From the cell containing the given text, extract its center point as [x, y] coordinate. 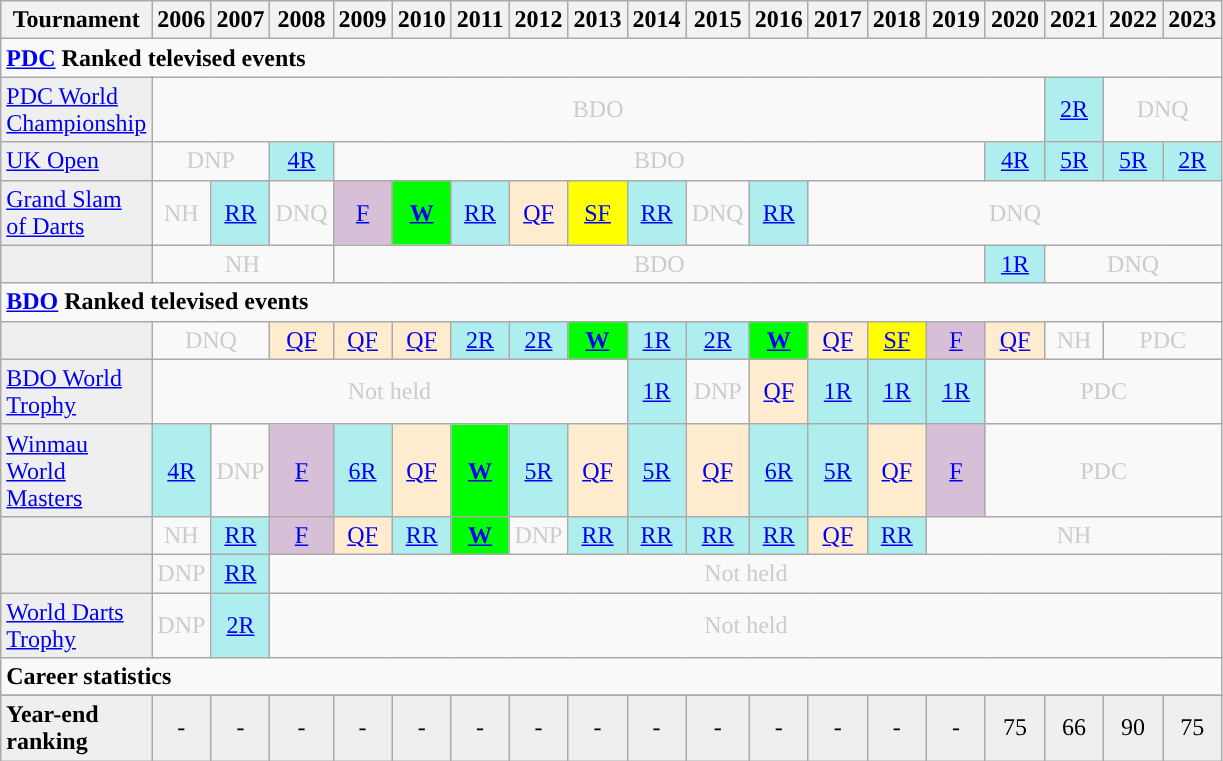
PDC World Championship [76, 110]
2016 [778, 20]
2023 [1192, 20]
66 [1074, 728]
90 [1134, 728]
2015 [718, 20]
Grand Slam of Darts [76, 212]
2017 [838, 20]
BDO Ranked televised events [612, 302]
2009 [362, 20]
2014 [656, 20]
2007 [240, 20]
2008 [302, 20]
Winmau World Masters [76, 470]
2010 [422, 20]
UK Open [76, 161]
Year-end ranking [76, 728]
2013 [598, 20]
2019 [956, 20]
2006 [182, 20]
2020 [1014, 20]
2011 [480, 20]
2021 [1074, 20]
Career statistics [612, 677]
PDC Ranked televised events [612, 58]
BDO World Trophy [76, 392]
2022 [1134, 20]
2012 [538, 20]
World Darts Trophy [76, 624]
Tournament [76, 20]
2018 [896, 20]
